Capture the cell that displays the provided text and extract its (X, Y) central coordinate. 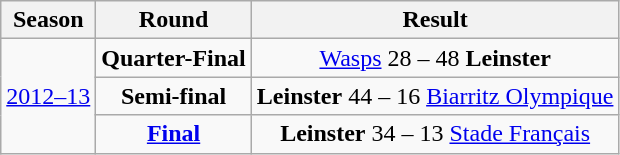
Leinster 34 – 13 Stade Français (435, 134)
Leinster 44 – 16 Biarritz Olympique (435, 96)
Semi-final (174, 96)
Final (174, 134)
Wasps 28 – 48 Leinster (435, 58)
Quarter-Final (174, 58)
2012–13 (48, 96)
Season (48, 20)
Round (174, 20)
Result (435, 20)
